Identify which cell holds the provided text, then report its (X, Y) central coordinate. 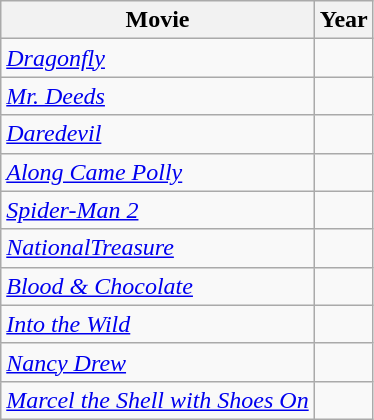
NationalTreasure (158, 248)
Year (344, 20)
Marcel the Shell with Shoes On (158, 400)
Along Came Polly (158, 172)
Spider-Man 2 (158, 210)
Dragonfly (158, 58)
Mr. Deeds (158, 96)
Into the Wild (158, 324)
Daredevil (158, 134)
Nancy Drew (158, 362)
Movie (158, 20)
Blood & Chocolate (158, 286)
